Determine the (X, Y) coordinate at the center of the cell enclosing the given text.  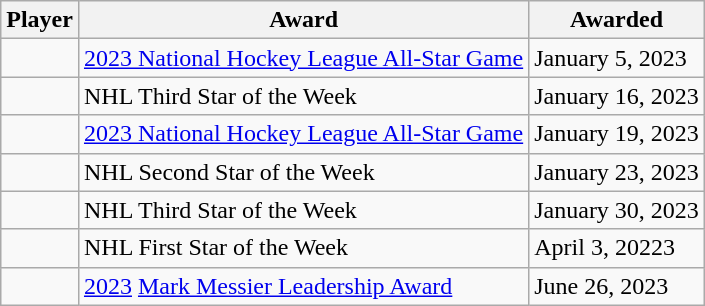
January 30, 2023 (617, 210)
January 5, 2023 (617, 58)
January 16, 2023 (617, 96)
January 23, 2023 (617, 172)
Player (40, 20)
Award (303, 20)
Awarded (617, 20)
NHL First Star of the Week (303, 248)
January 19, 2023 (617, 134)
NHL Second Star of the Week (303, 172)
2023 Mark Messier Leadership Award (303, 286)
June 26, 2023 (617, 286)
April 3, 20223 (617, 248)
